Detect which cell encompasses the target text, then output its (x, y) center coordinate. 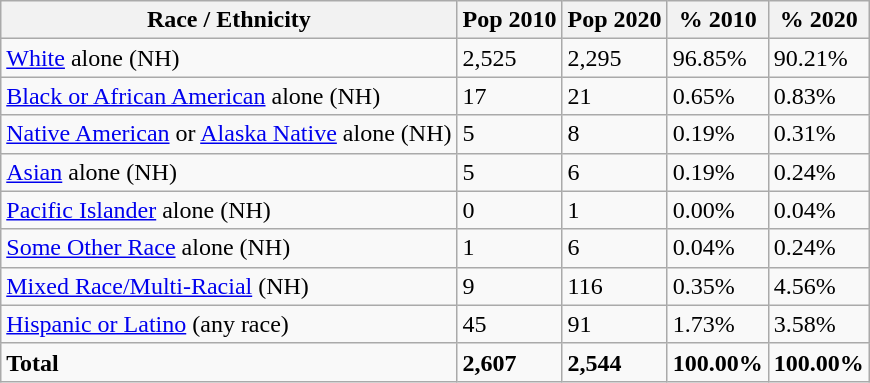
0 (510, 210)
90.21% (818, 58)
0.35% (718, 286)
Pop 2010 (510, 20)
2,525 (510, 58)
2,544 (614, 362)
Pacific Islander alone (NH) (229, 210)
0.31% (818, 134)
21 (614, 96)
116 (614, 286)
3.58% (818, 324)
Total (229, 362)
Mixed Race/Multi-Racial (NH) (229, 286)
2,295 (614, 58)
Black or African American alone (NH) (229, 96)
0.00% (718, 210)
White alone (NH) (229, 58)
2,607 (510, 362)
Some Other Race alone (NH) (229, 248)
4.56% (818, 286)
Asian alone (NH) (229, 172)
96.85% (718, 58)
Native American or Alaska Native alone (NH) (229, 134)
Pop 2020 (614, 20)
% 2010 (718, 20)
0.83% (818, 96)
1.73% (718, 324)
45 (510, 324)
Hispanic or Latino (any race) (229, 324)
91 (614, 324)
% 2020 (818, 20)
8 (614, 134)
9 (510, 286)
17 (510, 96)
Race / Ethnicity (229, 20)
0.65% (718, 96)
